Detect which cell encompasses the target text, then output its [x, y] center coordinate. 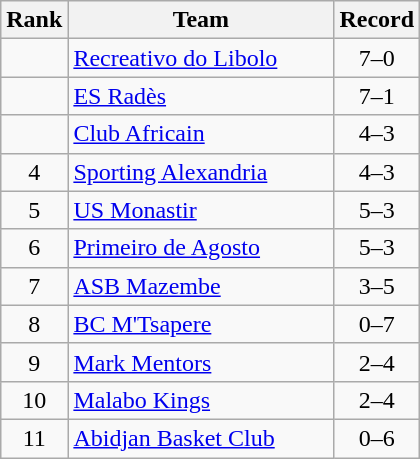
Rank [34, 20]
Sporting Alexandria [201, 172]
Malabo Kings [201, 400]
US Monastir [201, 210]
0–6 [377, 438]
6 [34, 248]
Record [377, 20]
3–5 [377, 286]
7–1 [377, 96]
11 [34, 438]
Primeiro de Agosto [201, 248]
ASB Mazembe [201, 286]
Abidjan Basket Club [201, 438]
0–7 [377, 324]
7–0 [377, 58]
Mark Mentors [201, 362]
7 [34, 286]
5 [34, 210]
8 [34, 324]
ES Radès [201, 96]
Club Africain [201, 134]
Team [201, 20]
4 [34, 172]
Recreativo do Libolo [201, 58]
9 [34, 362]
BC M'Tsapere [201, 324]
10 [34, 400]
